Output the (X, Y) coordinate of the center of the cell containing the given text.  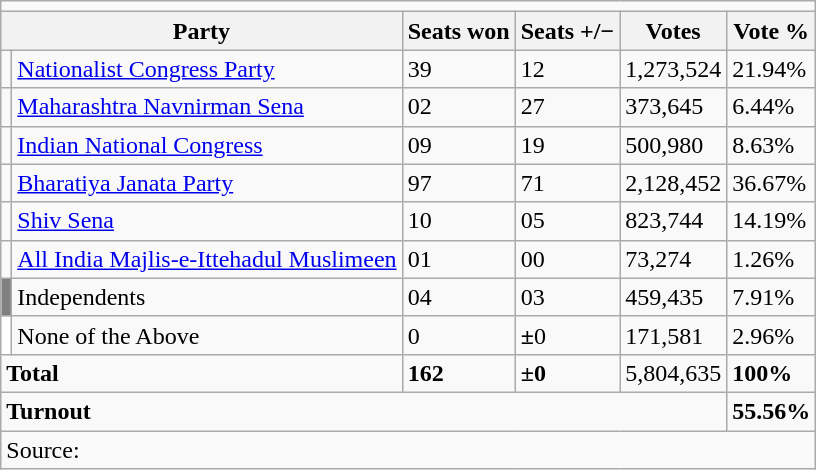
Source: (408, 449)
6.44% (772, 107)
162 (458, 373)
55.56% (772, 411)
39 (458, 69)
171,581 (674, 335)
03 (567, 297)
10 (458, 221)
823,744 (674, 221)
7.91% (772, 297)
12 (567, 69)
97 (458, 183)
00 (567, 259)
0 (458, 335)
19 (567, 145)
2,128,452 (674, 183)
Independents (207, 297)
100% (772, 373)
05 (567, 221)
Nationalist Congress Party (207, 69)
Votes (674, 31)
36.67% (772, 183)
27 (567, 107)
500,980 (674, 145)
Shiv Sena (207, 221)
21.94% (772, 69)
Seats +/− (567, 31)
Seats won (458, 31)
04 (458, 297)
459,435 (674, 297)
Maharashtra Navnirman Sena (207, 107)
71 (567, 183)
None of the Above (207, 335)
Turnout (364, 411)
1,273,524 (674, 69)
Bharatiya Janata Party (207, 183)
73,274 (674, 259)
Party (202, 31)
14.19% (772, 221)
2.96% (772, 335)
1.26% (772, 259)
02 (458, 107)
373,645 (674, 107)
Total (202, 373)
Vote % (772, 31)
09 (458, 145)
5,804,635 (674, 373)
All India Majlis-e-Ittehadul Muslimeen (207, 259)
8.63% (772, 145)
01 (458, 259)
Indian National Congress (207, 145)
